Determine the (X, Y) coordinate at the center of the cell enclosing the given text.  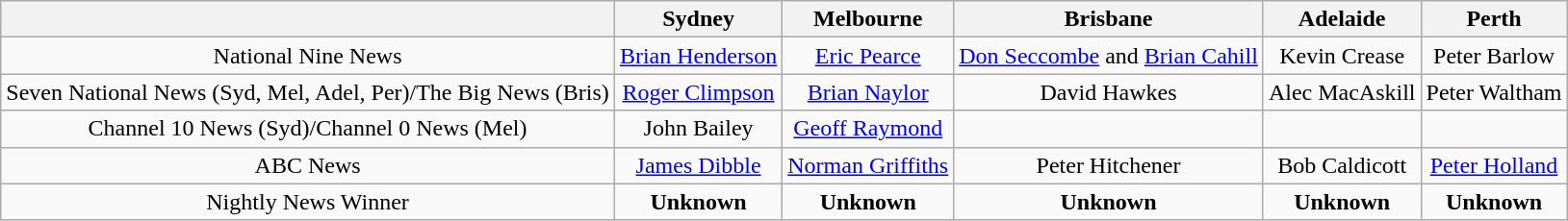
ABC News (308, 165)
National Nine News (308, 56)
Channel 10 News (Syd)/Channel 0 News (Mel) (308, 129)
Norman Griffiths (868, 165)
Perth (1494, 19)
Eric Pearce (868, 56)
Adelaide (1342, 19)
Melbourne (868, 19)
Alec MacAskill (1342, 92)
Bob Caldicott (1342, 165)
Brian Henderson (698, 56)
James Dibble (698, 165)
Peter Hitchener (1109, 165)
Peter Holland (1494, 165)
Sydney (698, 19)
Don Seccombe and Brian Cahill (1109, 56)
Nightly News Winner (308, 202)
Roger Climpson (698, 92)
Brian Naylor (868, 92)
Kevin Crease (1342, 56)
David Hawkes (1109, 92)
Geoff Raymond (868, 129)
John Bailey (698, 129)
Brisbane (1109, 19)
Peter Barlow (1494, 56)
Peter Waltham (1494, 92)
Seven National News (Syd, Mel, Adel, Per)/The Big News (Bris) (308, 92)
